Extract the (x, y) coordinate from the center of the cell holding the provided text.  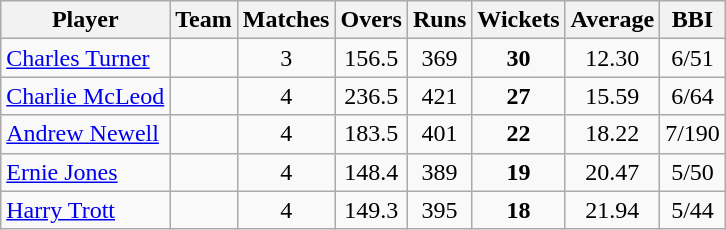
Player (86, 20)
183.5 (371, 134)
369 (439, 58)
Team (204, 20)
6/51 (693, 58)
20.47 (612, 172)
Runs (439, 20)
148.4 (371, 172)
22 (518, 134)
Overs (371, 20)
236.5 (371, 96)
395 (439, 210)
156.5 (371, 58)
Charles Turner (86, 58)
Andrew Newell (86, 134)
19 (518, 172)
27 (518, 96)
Matches (286, 20)
12.30 (612, 58)
389 (439, 172)
Average (612, 20)
Wickets (518, 20)
18.22 (612, 134)
149.3 (371, 210)
21.94 (612, 210)
5/50 (693, 172)
3 (286, 58)
BBI (693, 20)
Charlie McLeod (86, 96)
Ernie Jones (86, 172)
15.59 (612, 96)
7/190 (693, 134)
Harry Trott (86, 210)
5/44 (693, 210)
421 (439, 96)
30 (518, 58)
401 (439, 134)
18 (518, 210)
6/64 (693, 96)
